From the cell containing the given text, extract its center point as [X, Y] coordinate. 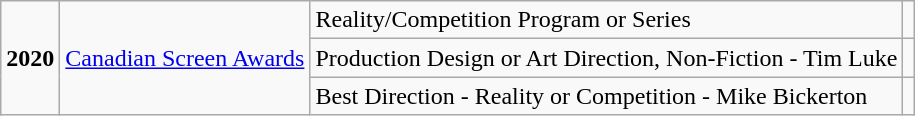
Best Direction - Reality or Competition - Mike Bickerton [606, 96]
2020 [30, 58]
Canadian Screen Awards [185, 58]
Production Design or Art Direction, Non-Fiction - Tim Luke [606, 58]
Reality/Competition Program or Series [606, 20]
